For the text-containing cell, return its midpoint in [x, y] coordinate format. 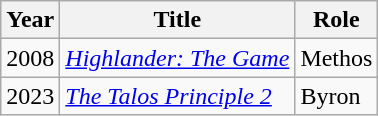
Methos [336, 58]
Highlander: The Game [178, 58]
The Talos Principle 2 [178, 96]
Title [178, 20]
Byron [336, 96]
Year [30, 20]
2008 [30, 58]
2023 [30, 96]
Role [336, 20]
